Extract the (x, y) coordinate from the center of the cell holding the provided text.  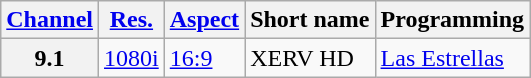
XERV HD (310, 58)
Short name (310, 20)
Channel (50, 20)
Programming (452, 20)
1080i (132, 58)
Las Estrellas (452, 58)
9.1 (50, 58)
Res. (132, 20)
16:9 (204, 58)
Aspect (204, 20)
